Return the [X, Y] coordinate for the center point of the cell that contains the specified text.  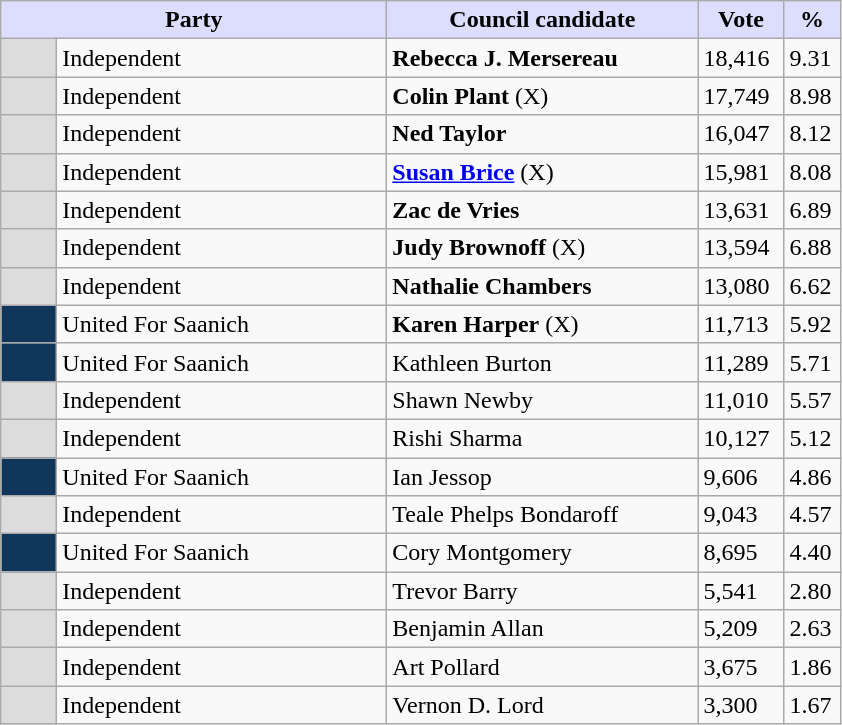
4.40 [812, 553]
5.12 [812, 438]
Benjamin Allan [542, 629]
Ned Taylor [542, 134]
Vernon D. Lord [542, 705]
6.62 [812, 286]
8.98 [812, 96]
16,047 [741, 134]
Teale Phelps Bondaroff [542, 515]
1.86 [812, 667]
8,695 [741, 553]
5.92 [812, 324]
10,127 [741, 438]
13,631 [741, 210]
17,749 [741, 96]
9.31 [812, 58]
11,289 [741, 362]
11,713 [741, 324]
Rishi Sharma [542, 438]
Susan Brice (X) [542, 172]
9,043 [741, 515]
18,416 [741, 58]
3,300 [741, 705]
Nathalie Chambers [542, 286]
Council candidate [542, 20]
Judy Brownoff (X) [542, 248]
Vote [741, 20]
Ian Jessop [542, 477]
Cory Montgomery [542, 553]
4.86 [812, 477]
4.57 [812, 515]
2.63 [812, 629]
5.57 [812, 400]
15,981 [741, 172]
9,606 [741, 477]
Kathleen Burton [542, 362]
5.71 [812, 362]
Trevor Barry [542, 591]
1.67 [812, 705]
Party [194, 20]
3,675 [741, 667]
Colin Plant (X) [542, 96]
Zac de Vries [542, 210]
6.88 [812, 248]
13,594 [741, 248]
Rebecca J. Mersereau [542, 58]
Karen Harper (X) [542, 324]
% [812, 20]
13,080 [741, 286]
5,209 [741, 629]
11,010 [741, 400]
5,541 [741, 591]
8.12 [812, 134]
6.89 [812, 210]
8.08 [812, 172]
Art Pollard [542, 667]
Shawn Newby [542, 400]
2.80 [812, 591]
